Provide the [x, y] coordinate of the cell's center where the given text is located.  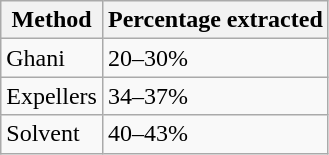
Method [52, 20]
34–37% [215, 96]
Expellers [52, 96]
Percentage extracted [215, 20]
40–43% [215, 134]
20–30% [215, 58]
Ghani [52, 58]
Solvent [52, 134]
